Return [x, y] of the center of cell containing provided text 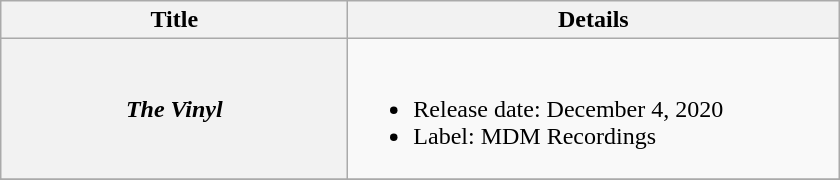
The Vinyl [174, 109]
Title [174, 20]
Release date: December 4, 2020Label: MDM Recordings [594, 109]
Details [594, 20]
